Provide the [X, Y] coordinate of the cell's center where the given text is located.  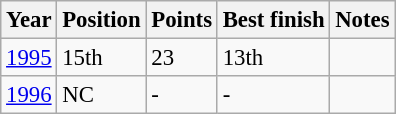
1995 [29, 58]
23 [182, 58]
1996 [29, 95]
Position [102, 20]
13th [273, 58]
Notes [362, 20]
Year [29, 20]
Best finish [273, 20]
NC [102, 95]
15th [102, 58]
Points [182, 20]
